Determine the [x, y] coordinate at the center of the cell enclosing the given text.  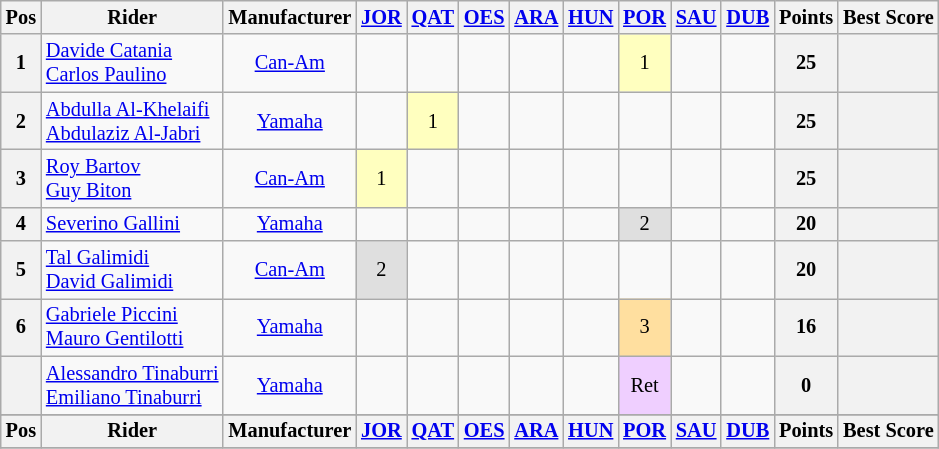
Tal Galimidi David Galimidi [132, 270]
Roy Bartov Guy Biton [132, 178]
5 [21, 270]
Abdulla Al-Khelaifi Abdulaziz Al-Jabri [132, 121]
16 [806, 327]
0 [806, 385]
4 [21, 224]
Gabriele Piccini Mauro Gentilotti [132, 327]
Ret [644, 385]
Davide Catania Carlos Paulino [132, 63]
Severino Gallini [132, 224]
Alessandro Tinaburri Emiliano Tinaburri [132, 385]
6 [21, 327]
